Search for the cell housing the specified text and yield its (x, y) center coordinate. 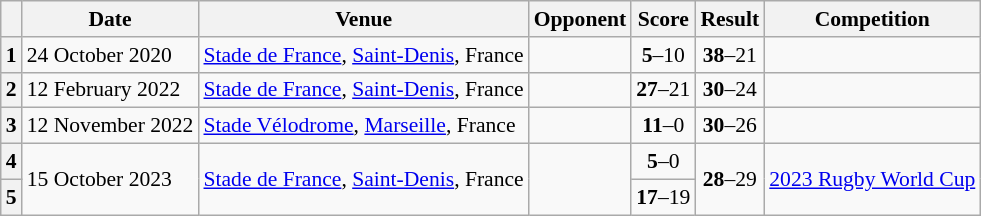
28–29 (730, 180)
30–26 (730, 126)
Opponent (580, 19)
30–24 (730, 90)
2 (12, 90)
Stade Vélodrome, Marseille, France (363, 126)
17–19 (663, 197)
11–0 (663, 126)
Date (110, 19)
Result (730, 19)
5–10 (663, 55)
Competition (872, 19)
12 November 2022 (110, 126)
15 October 2023 (110, 180)
2023 Rugby World Cup (872, 180)
5–0 (663, 162)
38–21 (730, 55)
24 October 2020 (110, 55)
4 (12, 162)
1 (12, 55)
12 February 2022 (110, 90)
5 (12, 197)
3 (12, 126)
Score (663, 19)
27–21 (663, 90)
Venue (363, 19)
